Provide the (X, Y) coordinate of the cell's center where the given text is located.  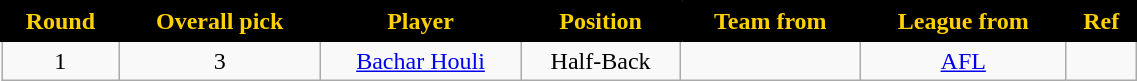
1 (61, 60)
Overall pick (220, 22)
Ref (1101, 22)
Position (600, 22)
Half-Back (600, 60)
3 (220, 60)
League from (963, 22)
Bachar Houli (420, 60)
Team from (770, 22)
Player (420, 22)
AFL (963, 60)
Round (61, 22)
